Pinpoint the cell where the given text exists, returning its (X, Y) midpoint coordinate. 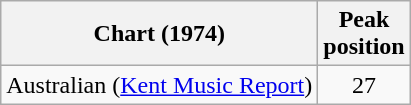
Chart (1974) (160, 34)
Australian (Kent Music Report) (160, 85)
27 (364, 85)
Peakposition (364, 34)
